Scan for the cell matching the given text and deliver its (x, y) coordinate at center. 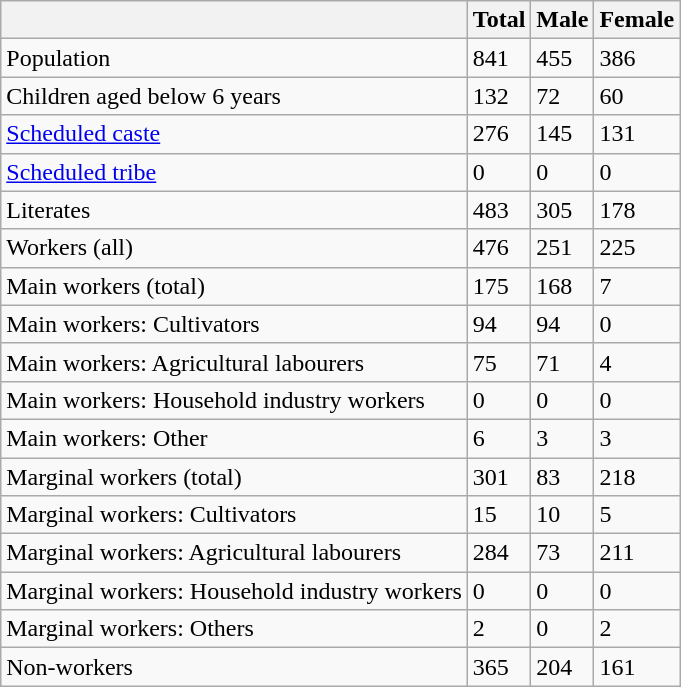
Scheduled tribe (234, 172)
Main workers: Other (234, 438)
Marginal workers: Household industry workers (234, 591)
204 (562, 667)
225 (637, 248)
60 (637, 96)
841 (499, 58)
276 (499, 134)
178 (637, 210)
211 (637, 553)
Main workers (total) (234, 286)
131 (637, 134)
Main workers: Cultivators (234, 324)
251 (562, 248)
75 (499, 362)
4 (637, 362)
483 (499, 210)
Non-workers (234, 667)
284 (499, 553)
5 (637, 515)
83 (562, 477)
Population (234, 58)
6 (499, 438)
Male (562, 20)
15 (499, 515)
145 (562, 134)
72 (562, 96)
Marginal workers: Cultivators (234, 515)
71 (562, 362)
Scheduled caste (234, 134)
305 (562, 210)
10 (562, 515)
455 (562, 58)
Marginal workers (total) (234, 477)
132 (499, 96)
168 (562, 286)
Total (499, 20)
301 (499, 477)
365 (499, 667)
7 (637, 286)
Main workers: Household industry workers (234, 400)
Children aged below 6 years (234, 96)
Literates (234, 210)
161 (637, 667)
476 (499, 248)
Marginal workers: Agricultural labourers (234, 553)
Main workers: Agricultural labourers (234, 362)
Workers (all) (234, 248)
73 (562, 553)
386 (637, 58)
Female (637, 20)
Marginal workers: Others (234, 629)
218 (637, 477)
175 (499, 286)
